Output the [x, y] coordinate of the center of the cell containing the given text.  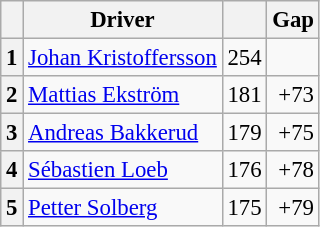
+73 [293, 95]
179 [244, 133]
5 [12, 208]
Sébastien Loeb [122, 170]
175 [244, 208]
Andreas Bakkerud [122, 133]
+79 [293, 208]
Mattias Ekström [122, 95]
Driver [122, 20]
176 [244, 170]
2 [12, 95]
181 [244, 95]
Johan Kristoffersson [122, 58]
4 [12, 170]
Petter Solberg [122, 208]
+78 [293, 170]
Gap [293, 20]
+75 [293, 133]
254 [244, 58]
3 [12, 133]
1 [12, 58]
